Extract the (X, Y) coordinate from the center of the cell holding the provided text.  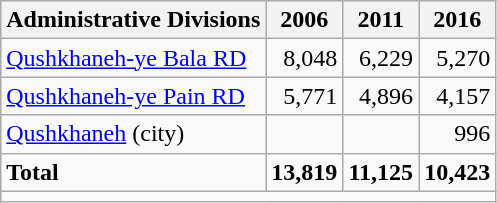
2011 (381, 20)
Total (134, 172)
5,270 (458, 58)
996 (458, 134)
4,896 (381, 96)
Qushkhaneh (city) (134, 134)
11,125 (381, 172)
5,771 (304, 96)
Administrative Divisions (134, 20)
10,423 (458, 172)
8,048 (304, 58)
2016 (458, 20)
Qushkhaneh-ye Bala RD (134, 58)
Qushkhaneh-ye Pain RD (134, 96)
6,229 (381, 58)
2006 (304, 20)
4,157 (458, 96)
13,819 (304, 172)
